Return (X, Y) of the center of cell containing provided text 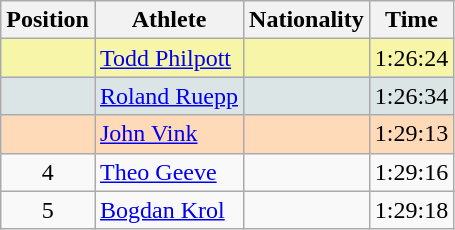
1:29:18 (411, 210)
John Vink (168, 134)
5 (48, 210)
Theo Geeve (168, 172)
1:26:24 (411, 58)
1:26:34 (411, 96)
4 (48, 172)
Roland Ruepp (168, 96)
Bogdan Krol (168, 210)
Athlete (168, 20)
1:29:16 (411, 172)
1:29:13 (411, 134)
Nationality (307, 20)
Todd Philpott (168, 58)
Position (48, 20)
Time (411, 20)
